Pinpoint the cell where the given text exists, returning its (x, y) midpoint coordinate. 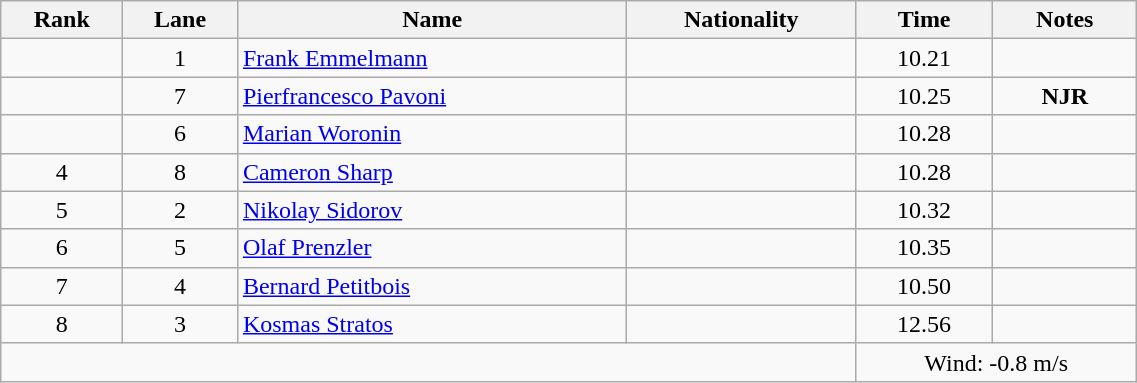
Nationality (742, 20)
Wind: -0.8 m/s (996, 362)
10.32 (924, 210)
Time (924, 20)
Olaf Prenzler (432, 248)
Bernard Petitbois (432, 286)
12.56 (924, 324)
Marian Woronin (432, 134)
Nikolay Sidorov (432, 210)
Frank Emmelmann (432, 58)
2 (180, 210)
10.25 (924, 96)
10.50 (924, 286)
Notes (1065, 20)
10.21 (924, 58)
10.35 (924, 248)
NJR (1065, 96)
1 (180, 58)
Cameron Sharp (432, 172)
Pierfrancesco Pavoni (432, 96)
3 (180, 324)
Kosmas Stratos (432, 324)
Name (432, 20)
Rank (62, 20)
Lane (180, 20)
